Output the [x, y] coordinate of the center of the cell containing the given text.  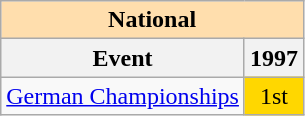
National [152, 20]
1st [274, 96]
German Championships [123, 96]
Event [123, 58]
1997 [274, 58]
